Determine the [x, y] coordinate at the center of the cell enclosing the given text.  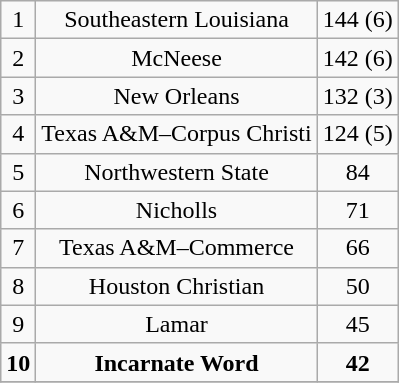
50 [358, 286]
Incarnate Word [176, 362]
42 [358, 362]
4 [18, 134]
Texas A&M–Commerce [176, 248]
45 [358, 324]
10 [18, 362]
3 [18, 96]
McNeese [176, 58]
124 (5) [358, 134]
6 [18, 210]
Southeastern Louisiana [176, 20]
2 [18, 58]
7 [18, 248]
9 [18, 324]
84 [358, 172]
Lamar [176, 324]
Texas A&M–Corpus Christi [176, 134]
Northwestern State [176, 172]
8 [18, 286]
Houston Christian [176, 286]
71 [358, 210]
Nicholls [176, 210]
132 (3) [358, 96]
144 (6) [358, 20]
66 [358, 248]
1 [18, 20]
5 [18, 172]
New Orleans [176, 96]
142 (6) [358, 58]
